Pinpoint the cell where the given text exists, returning its (X, Y) midpoint coordinate. 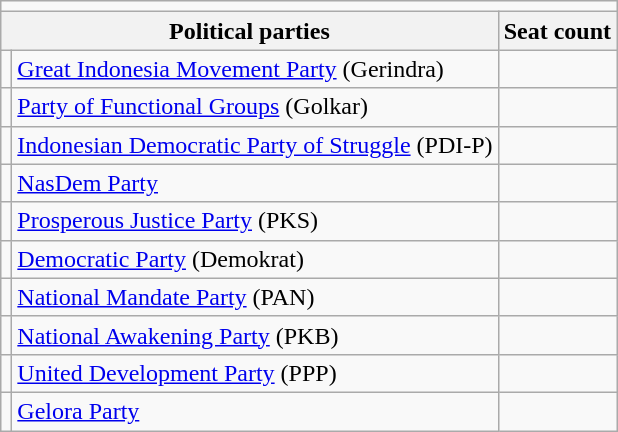
Political parties (250, 31)
Indonesian Democratic Party of Struggle (PDI-P) (255, 145)
Party of Functional Groups (Golkar) (255, 107)
Great Indonesia Movement Party (Gerindra) (255, 69)
Democratic Party (Demokrat) (255, 259)
United Development Party (PPP) (255, 373)
National Awakening Party (PKB) (255, 335)
Prosperous Justice Party (PKS) (255, 221)
Seat count (557, 31)
National Mandate Party (PAN) (255, 297)
NasDem Party (255, 183)
Gelora Party (255, 411)
